Return [X, Y] of the center of cell containing provided text 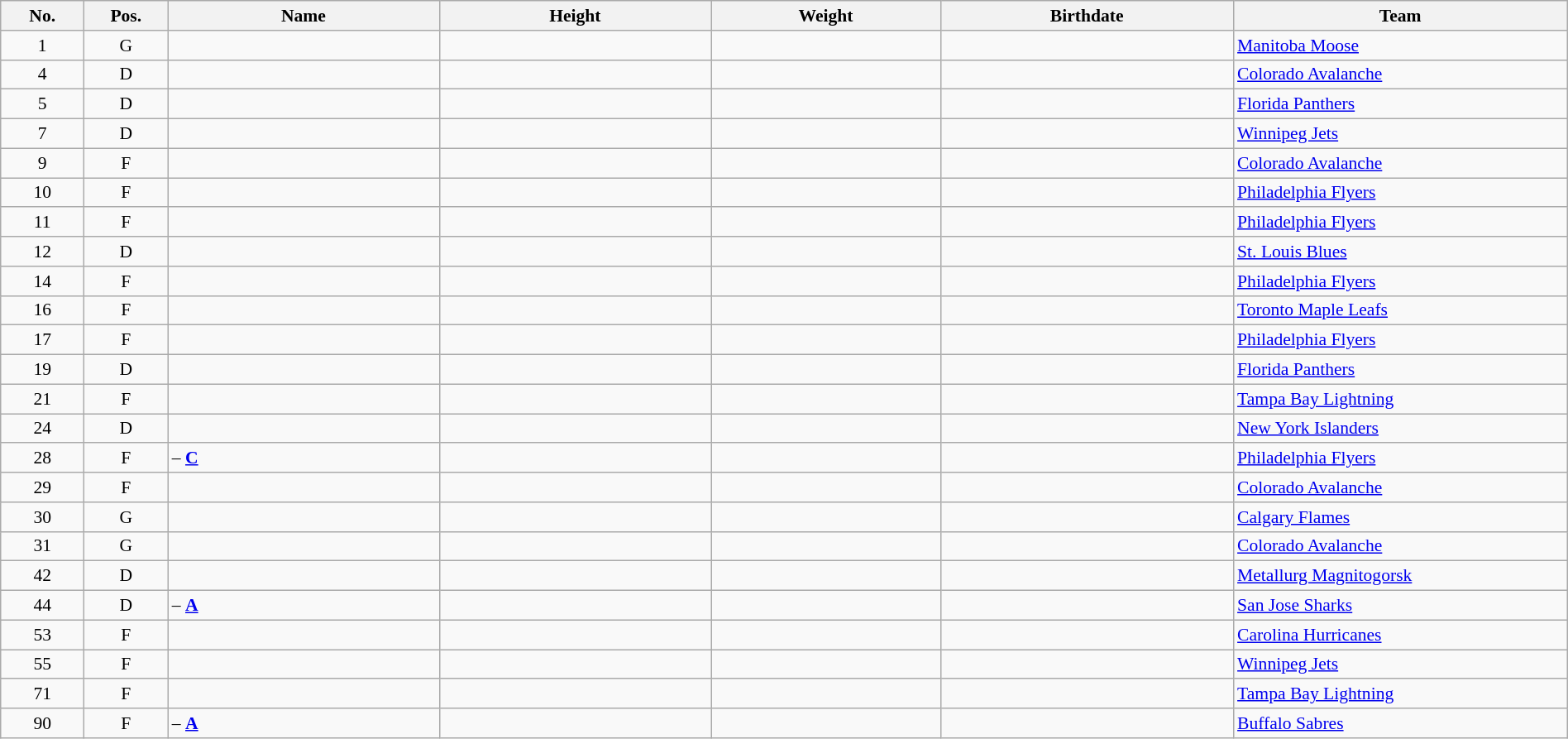
28 [43, 458]
71 [43, 694]
19 [43, 370]
4 [43, 74]
53 [43, 635]
Calgary Flames [1400, 517]
14 [43, 281]
44 [43, 606]
St. Louis Blues [1400, 252]
– C [304, 458]
21 [43, 399]
90 [43, 723]
Birthdate [1087, 16]
Weight [826, 16]
12 [43, 252]
Height [575, 16]
9 [43, 163]
Pos. [126, 16]
Manitoba Moose [1400, 46]
1 [43, 46]
Metallurg Magnitogorsk [1400, 576]
55 [43, 665]
11 [43, 223]
Buffalo Sabres [1400, 723]
Name [304, 16]
Carolina Hurricanes [1400, 635]
10 [43, 193]
29 [43, 487]
No. [43, 16]
42 [43, 576]
31 [43, 546]
New York Islanders [1400, 429]
Team [1400, 16]
24 [43, 429]
7 [43, 134]
17 [43, 340]
5 [43, 104]
Toronto Maple Leafs [1400, 310]
30 [43, 517]
San Jose Sharks [1400, 606]
16 [43, 310]
